Pinpoint the cell where the given text exists, returning its [X, Y] midpoint coordinate. 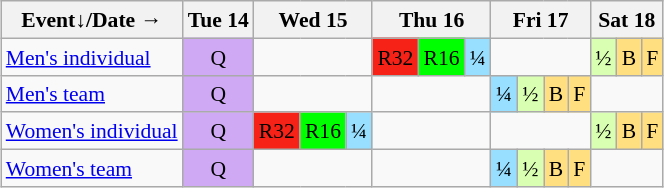
Event↓/Date → [92, 20]
Wed 15 [314, 20]
Men's individual [92, 56]
Women's team [92, 168]
Women's individual [92, 130]
Fri 17 [540, 20]
Men's team [92, 94]
Sat 18 [626, 20]
Tue 14 [218, 20]
Thu 16 [432, 20]
